Output the (x, y) coordinate of the center of the cell containing the given text.  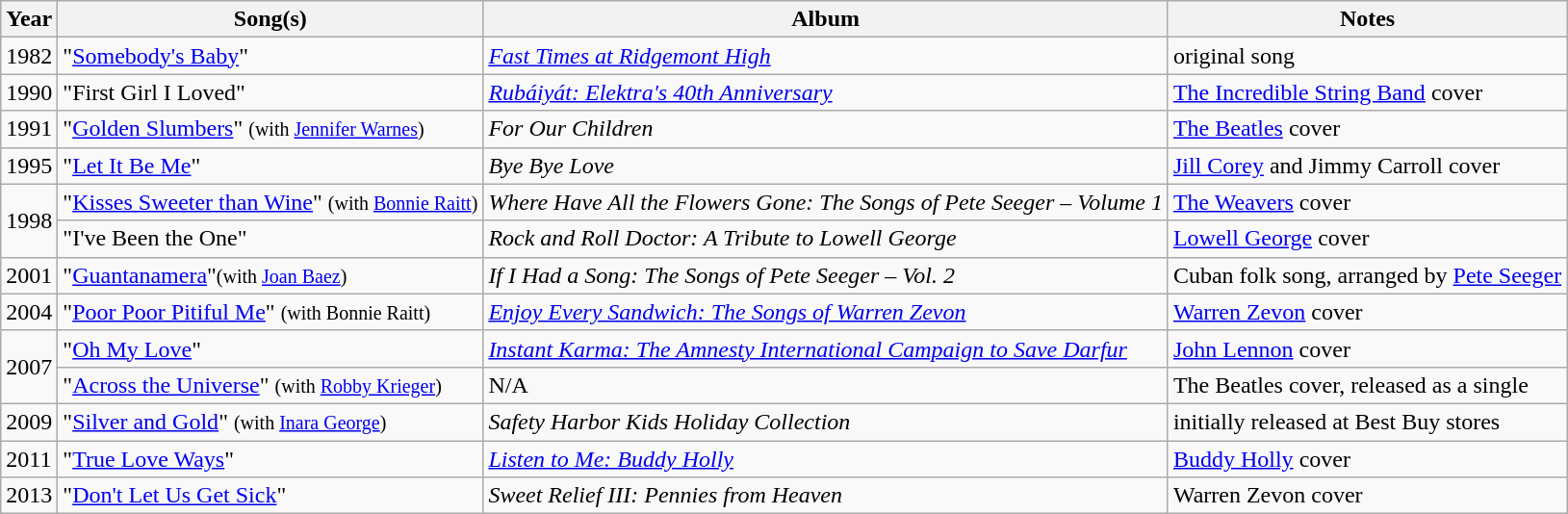
The Beatles cover, released as a single (1367, 385)
Notes (1367, 19)
1995 (29, 166)
2007 (29, 367)
Enjoy Every Sandwich: The Songs of Warren Zevon (826, 312)
Where Have All the Flowers Gone: The Songs of Pete Seeger – Volume 1 (826, 202)
2009 (29, 422)
Fast Times at Ridgemont High (826, 56)
"Don't Let Us Get Sick" (270, 496)
Sweet Relief III: Pennies from Heaven (826, 496)
Bye Bye Love (826, 166)
Rock and Roll Doctor: A Tribute to Lowell George (826, 239)
Cuban folk song, arranged by Pete Seeger (1367, 275)
John Lennon cover (1367, 348)
Safety Harbor Kids Holiday Collection (826, 422)
The Weavers cover (1367, 202)
2011 (29, 459)
initially released at Best Buy stores (1367, 422)
The Beatles cover (1367, 129)
Album (826, 19)
"Let It Be Me" (270, 166)
original song (1367, 56)
If I Had a Song: The Songs of Pete Seeger – Vol. 2 (826, 275)
"I've Been the One" (270, 239)
2001 (29, 275)
"Oh My Love" (270, 348)
"Silver and Gold" (with Inara George) (270, 422)
"Across the Universe" (with Robby Krieger) (270, 385)
Instant Karma: The Amnesty International Campaign to Save Darfur (826, 348)
Rubáiyát: Elektra's 40th Anniversary (826, 92)
For Our Children (826, 129)
"True Love Ways" (270, 459)
"Kisses Sweeter than Wine" (with Bonnie Raitt) (270, 202)
Lowell George cover (1367, 239)
Listen to Me: Buddy Holly (826, 459)
"First Girl I Loved" (270, 92)
"Somebody's Baby" (270, 56)
2004 (29, 312)
1998 (29, 220)
Song(s) (270, 19)
1990 (29, 92)
The Incredible String Band cover (1367, 92)
2013 (29, 496)
1982 (29, 56)
"Golden Slumbers" (with Jennifer Warnes) (270, 129)
"Poor Poor Pitiful Me" (with Bonnie Raitt) (270, 312)
Year (29, 19)
Jill Corey and Jimmy Carroll cover (1367, 166)
Buddy Holly cover (1367, 459)
N/A (826, 385)
1991 (29, 129)
"Guantanamera"(with Joan Baez) (270, 275)
